From the cell containing the given text, extract its center point as (X, Y) coordinate. 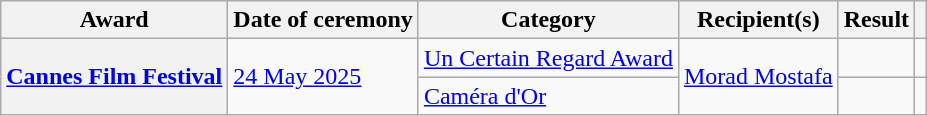
Category (548, 20)
Date of ceremony (324, 20)
24 May 2025 (324, 77)
Recipient(s) (758, 20)
Un Certain Regard Award (548, 58)
Caméra d'Or (548, 96)
Result (876, 20)
Cannes Film Festival (114, 77)
Award (114, 20)
Morad Mostafa (758, 77)
